Find where the given text appears and provide that cell's center as (x, y) coordinate. 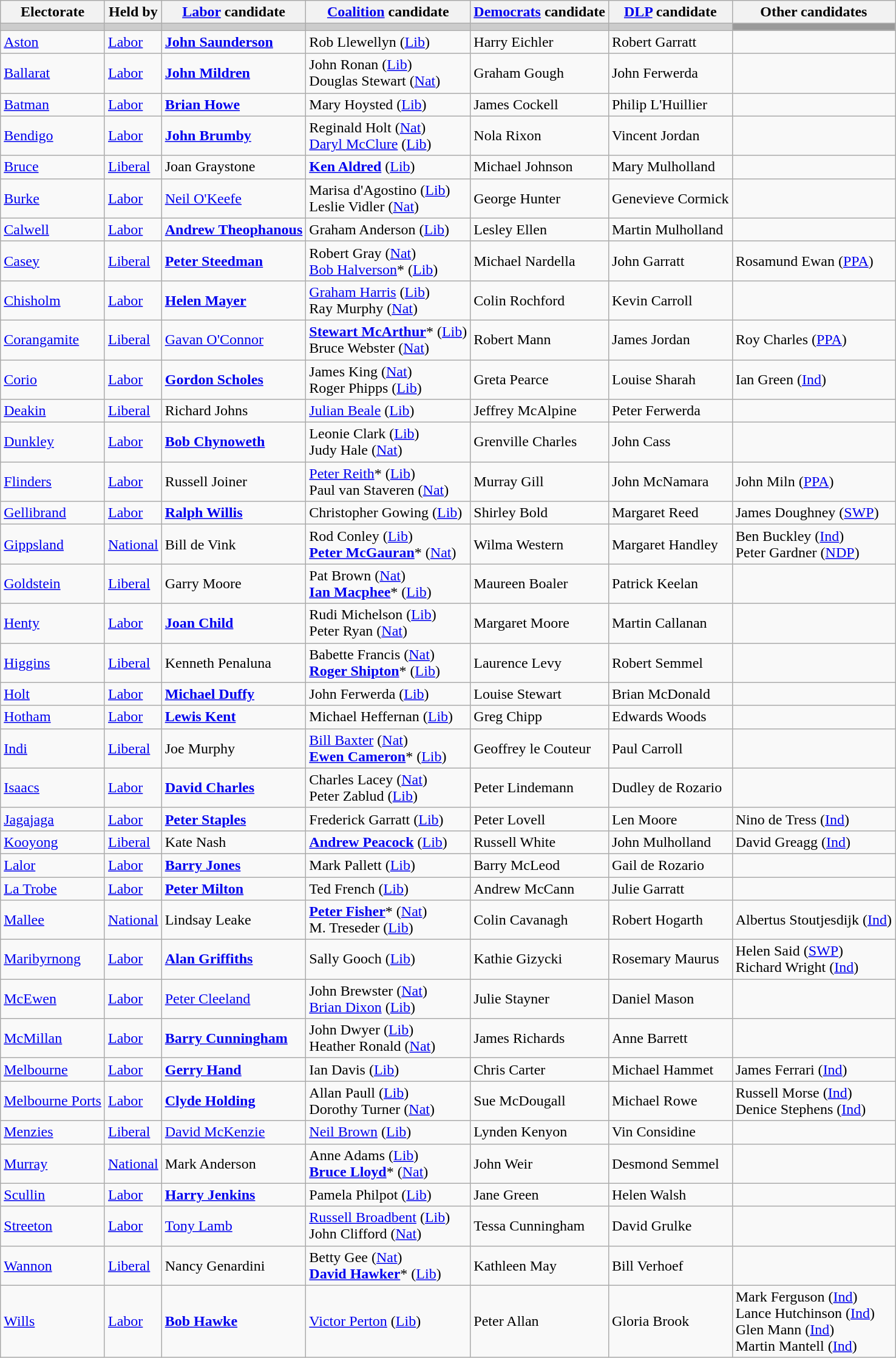
Gloria Brook (670, 1321)
Martin Callanan (670, 623)
David Charles (234, 788)
Colin Cavanagh (540, 920)
Louise Stewart (540, 694)
Ian Green (Ind) (813, 379)
Chisholm (53, 300)
Melbourne (53, 1070)
Peter Allan (540, 1321)
Wills (53, 1321)
John Ferwerda (Lib) (389, 694)
Rosamund Ewan (PPA) (813, 261)
John McNamara (670, 482)
Laurence Levy (540, 663)
Mallee (53, 920)
Greg Chipp (540, 717)
Louise Sharah (670, 379)
Philip L'Huillier (670, 104)
Graham Harris (Lib)Ray Murphy (Nat) (389, 300)
Julie Garratt (670, 888)
John Brumby (234, 136)
David Greagg (Ind) (813, 842)
Isaacs (53, 788)
Peter Ferwerda (670, 411)
Peter Steedman (234, 261)
Joan Child (234, 623)
John Saunderson (234, 42)
Ken Aldred (Lib) (389, 167)
Peter Reith* (Lib)Paul van Staveren (Nat) (389, 482)
Leonie Clark (Lib)Judy Hale (Nat) (389, 442)
Neil Brown (Lib) (389, 1132)
John Cass (670, 442)
Murray (53, 1163)
Russell White (540, 842)
Stewart McArthur* (Lib)Bruce Webster (Nat) (389, 340)
Hotham (53, 717)
John Mulholland (670, 842)
Helen Said (SWP)Richard Wright (Ind) (813, 959)
Robert Mann (540, 340)
Paul Carroll (670, 748)
Margaret Handley (670, 544)
Holt (53, 694)
Margaret Reed (670, 513)
Russell Broadbent (Lib)John Clifford (Nat) (389, 1226)
Alan Griffiths (234, 959)
Marisa d'Agostino (Lib)Leslie Vidler (Nat) (389, 198)
Rod Conley (Lib)Peter McGauran* (Nat) (389, 544)
Henty (53, 623)
Patrick Keelan (670, 584)
Pat Brown (Nat)Ian Macphee* (Lib) (389, 584)
Richard Johns (234, 411)
John Ferwerda (670, 73)
Burke (53, 198)
Peter Cleeland (234, 999)
Edwards Woods (670, 717)
Mary Hoysted (Lib) (389, 104)
Lindsay Leake (234, 920)
David McKenzie (234, 1132)
Bob Hawke (234, 1321)
Nino de Tress (Ind) (813, 819)
John Ronan (Lib)Douglas Stewart (Nat) (389, 73)
Higgins (53, 663)
Indi (53, 748)
Lalor (53, 865)
Menzies (53, 1132)
Kenneth Penaluna (234, 663)
Charles Lacey (Nat)Peter Zablud (Lib) (389, 788)
Graham Anderson (Lib) (389, 229)
James Doughney (SWP) (813, 513)
Andrew Peacock (Lib) (389, 842)
Bill Verhoef (670, 1265)
Brian Howe (234, 104)
Electorate (53, 12)
Lewis Kent (234, 717)
Vincent Jordan (670, 136)
Helen Walsh (670, 1195)
Grenville Charles (540, 442)
Geoffrey le Couteur (540, 748)
Robert Garratt (670, 42)
Martin Mulholland (670, 229)
Bill de Vink (234, 544)
Peter Staples (234, 819)
Len Moore (670, 819)
Barry McLeod (540, 865)
Ralph Willis (234, 513)
John Miln (PPA) (813, 482)
Peter Lovell (540, 819)
Deakin (53, 411)
Greta Pearce (540, 379)
Ted French (Lib) (389, 888)
Lynden Kenyon (540, 1132)
Other candidates (813, 12)
Babette Francis (Nat)Roger Shipton* (Lib) (389, 663)
Jane Green (540, 1195)
Peter Fisher* (Nat)M. Treseder (Lib) (389, 920)
John Brewster (Nat)Brian Dixon (Lib) (389, 999)
David Grulke (670, 1226)
John Weir (540, 1163)
Roy Charles (PPA) (813, 340)
Margaret Moore (540, 623)
Dudley de Rozario (670, 788)
McEwen (53, 999)
Russell Joiner (234, 482)
James Jordan (670, 340)
Chris Carter (540, 1070)
Michael Hammet (670, 1070)
La Trobe (53, 888)
Peter Lindemann (540, 788)
Joan Graystone (234, 167)
Gerry Hand (234, 1070)
Anne Barrett (670, 1038)
Wilma Western (540, 544)
Colin Rochford (540, 300)
Batman (53, 104)
Graham Gough (540, 73)
Clyde Holding (234, 1101)
John Mildren (234, 73)
Streeton (53, 1226)
James Ferrari (Ind) (813, 1070)
James Richards (540, 1038)
Melbourne Ports (53, 1101)
Corio (53, 379)
Held by (133, 12)
Rosemary Maurus (670, 959)
Daniel Mason (670, 999)
Brian McDonald (670, 694)
James Cockell (540, 104)
Shirley Bold (540, 513)
McMillan (53, 1038)
Gail de Rozario (670, 865)
Lesley Ellen (540, 229)
Bruce (53, 167)
Sue McDougall (540, 1101)
Robert Gray (Nat)Bob Halverson* (Lib) (389, 261)
Genevieve Cormick (670, 198)
Kathleen May (540, 1265)
Ballarat (53, 73)
George Hunter (540, 198)
Wannon (53, 1265)
Julie Stayner (540, 999)
Mary Mulholland (670, 167)
Dunkley (53, 442)
Michael Rowe (670, 1101)
Nola Rixon (540, 136)
Michael Nardella (540, 261)
Vin Considine (670, 1132)
Andrew Theophanous (234, 229)
Ben Buckley (Ind)Peter Gardner (NDP) (813, 544)
Goldstein (53, 584)
Barry Jones (234, 865)
Bill Baxter (Nat)Ewen Cameron* (Lib) (389, 748)
Nancy Genardini (234, 1265)
Bob Chynoweth (234, 442)
Jagajaga (53, 819)
Mark Pallett (Lib) (389, 865)
John Dwyer (Lib)Heather Ronald (Nat) (389, 1038)
Michael Duffy (234, 694)
Pamela Philpot (Lib) (389, 1195)
Mark Anderson (234, 1163)
Casey (53, 261)
Kevin Carroll (670, 300)
Albertus Stoutjesdijk (Ind) (813, 920)
Rob Llewellyn (Lib) (389, 42)
Allan Paull (Lib)Dorothy Turner (Nat) (389, 1101)
Gippsland (53, 544)
Labor candidate (234, 12)
Barry Cunningham (234, 1038)
Aston (53, 42)
Rudi Michelson (Lib)Peter Ryan (Nat) (389, 623)
Michael Heffernan (Lib) (389, 717)
Maribyrnong (53, 959)
Corangamite (53, 340)
Kathie Gizycki (540, 959)
Coalition candidate (389, 12)
Frederick Garratt (Lib) (389, 819)
Betty Gee (Nat)David Hawker* (Lib) (389, 1265)
Garry Moore (234, 584)
Helen Mayer (234, 300)
Reginald Holt (Nat)Daryl McClure (Lib) (389, 136)
Anne Adams (Lib)Bruce Lloyd* (Nat) (389, 1163)
Jeffrey McAlpine (540, 411)
Peter Milton (234, 888)
Andrew McCann (540, 888)
James King (Nat)Roger Phipps (Lib) (389, 379)
Gordon Scholes (234, 379)
Sally Gooch (Lib) (389, 959)
Democrats candidate (540, 12)
Maureen Boaler (540, 584)
Julian Beale (Lib) (389, 411)
Scullin (53, 1195)
Tony Lamb (234, 1226)
John Garratt (670, 261)
Gavan O'Connor (234, 340)
Gellibrand (53, 513)
Desmond Semmel (670, 1163)
Calwell (53, 229)
Kooyong (53, 842)
Michael Johnson (540, 167)
Kate Nash (234, 842)
Tessa Cunningham (540, 1226)
Christopher Gowing (Lib) (389, 513)
DLP candidate (670, 12)
Joe Murphy (234, 748)
Harry Eichler (540, 42)
Flinders (53, 482)
Robert Hogarth (670, 920)
Victor Perton (Lib) (389, 1321)
Harry Jenkins (234, 1195)
Murray Gill (540, 482)
Ian Davis (Lib) (389, 1070)
Bendigo (53, 136)
Neil O'Keefe (234, 198)
Robert Semmel (670, 663)
Russell Morse (Ind)Denice Stephens (Ind) (813, 1101)
Mark Ferguson (Ind)Lance Hutchinson (Ind)Glen Mann (Ind)Martin Mantell (Ind) (813, 1321)
